Pinpoint the cell where the given text exists, returning its [x, y] midpoint coordinate. 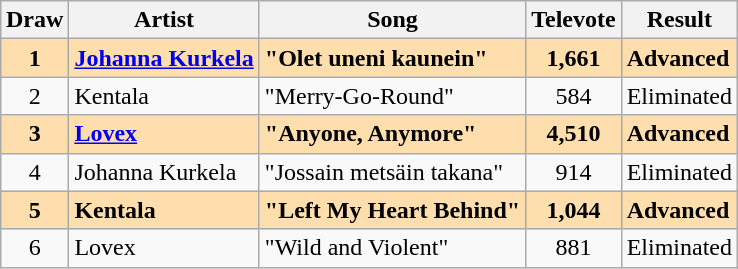
4,510 [574, 134]
"Merry-Go-Round" [392, 96]
6 [34, 248]
914 [574, 172]
1,044 [574, 210]
3 [34, 134]
Draw [34, 20]
Song [392, 20]
Televote [574, 20]
"Jossain metsäin takana" [392, 172]
"Wild and Violent" [392, 248]
4 [34, 172]
Artist [164, 20]
1 [34, 58]
"Anyone, Anymore" [392, 134]
584 [574, 96]
2 [34, 96]
Result [679, 20]
881 [574, 248]
5 [34, 210]
"Olet uneni kaunein" [392, 58]
"Left My Heart Behind" [392, 210]
1,661 [574, 58]
